Scan for the cell matching the given text and deliver its [X, Y] coordinate at center. 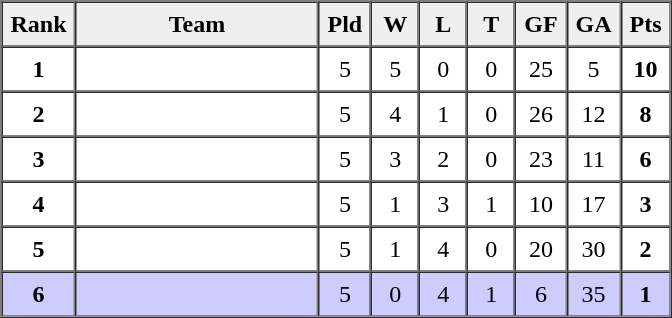
11 [594, 158]
17 [594, 204]
L [443, 24]
12 [594, 114]
35 [594, 294]
30 [594, 248]
W [395, 24]
25 [540, 68]
Pts [646, 24]
GA [594, 24]
Pld [346, 24]
Rank [39, 24]
T [491, 24]
20 [540, 248]
8 [646, 114]
GF [540, 24]
Team [198, 24]
26 [540, 114]
23 [540, 158]
